Return (x, y) of the center of cell containing provided text 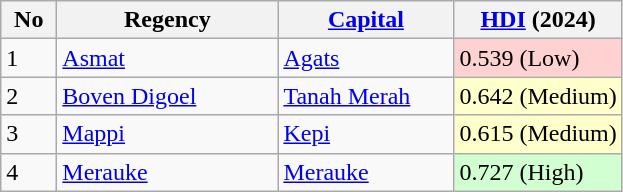
Boven Digoel (168, 96)
0.727 (High) (538, 172)
Regency (168, 20)
Mappi (168, 134)
0.539 (Low) (538, 58)
Capital (366, 20)
No (29, 20)
Agats (366, 58)
0.642 (Medium) (538, 96)
0.615 (Medium) (538, 134)
Kepi (366, 134)
Asmat (168, 58)
4 (29, 172)
Tanah Merah (366, 96)
1 (29, 58)
HDI (2024) (538, 20)
2 (29, 96)
3 (29, 134)
